Identify which cell holds the provided text, then report its [X, Y] central coordinate. 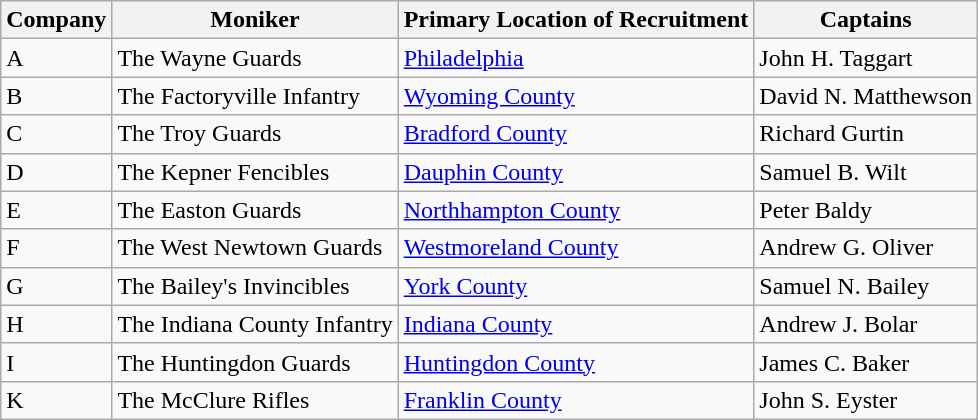
C [56, 134]
D [56, 172]
The Bailey's Invincibles [255, 286]
Company [56, 20]
Captains [866, 20]
The Indiana County Infantry [255, 324]
Northhampton County [576, 210]
E [56, 210]
Richard Gurtin [866, 134]
Primary Location of Recruitment [576, 20]
Westmoreland County [576, 248]
G [56, 286]
Andrew J. Bolar [866, 324]
I [56, 362]
H [56, 324]
F [56, 248]
A [56, 58]
York County [576, 286]
The Troy Guards [255, 134]
Moniker [255, 20]
The West Newtown Guards [255, 248]
Bradford County [576, 134]
Philadelphia [576, 58]
K [56, 400]
Samuel N. Bailey [866, 286]
Franklin County [576, 400]
James C. Baker [866, 362]
David N. Matthewson [866, 96]
The Factoryville Infantry [255, 96]
Peter Baldy [866, 210]
Dauphin County [576, 172]
Indiana County [576, 324]
John H. Taggart [866, 58]
The McClure Rifles [255, 400]
B [56, 96]
Huntingdon County [576, 362]
The Kepner Fencibles [255, 172]
Andrew G. Oliver [866, 248]
The Easton Guards [255, 210]
John S. Eyster [866, 400]
The Huntingdon Guards [255, 362]
The Wayne Guards [255, 58]
Wyoming County [576, 96]
Samuel B. Wilt [866, 172]
